Locate the cell with the specified text and output its [x, y] center coordinate. 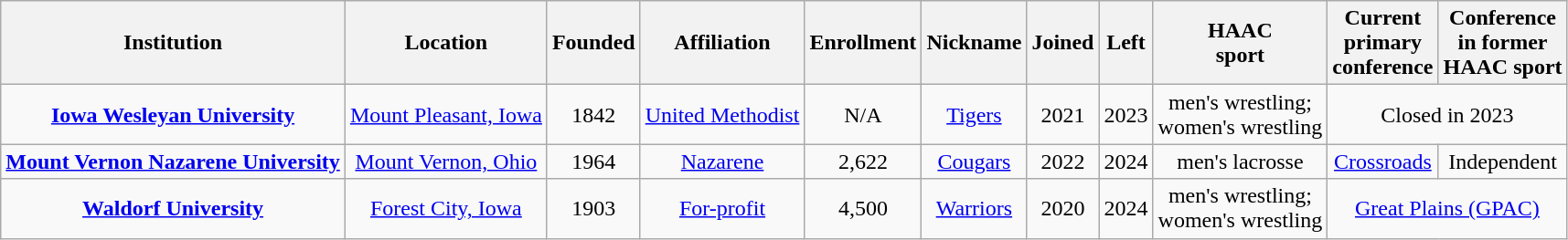
1842 [593, 115]
Independent [1503, 162]
Mount Vernon Nazarene University [174, 162]
Joined [1062, 43]
1903 [593, 208]
Cougars [975, 162]
1964 [593, 162]
Crossroads [1382, 162]
Forest City, Iowa [446, 208]
United Methodist [722, 115]
N/A [863, 115]
Warriors [975, 208]
2,622 [863, 162]
For-profit [722, 208]
2021 [1062, 115]
Closed in 2023 [1447, 115]
Currentprimaryconference [1382, 43]
Institution [174, 43]
men's lacrosse [1240, 162]
HAACsport [1240, 43]
Conferencein formerHAAC sport [1503, 43]
4,500 [863, 208]
Iowa Wesleyan University [174, 115]
2020 [1062, 208]
Mount Pleasant, Iowa [446, 115]
Location [446, 43]
Great Plains (GPAC) [1447, 208]
Founded [593, 43]
Tigers [975, 115]
Nazarene [722, 162]
2022 [1062, 162]
Nickname [975, 43]
2023 [1126, 115]
Affiliation [722, 43]
Enrollment [863, 43]
Mount Vernon, Ohio [446, 162]
Left [1126, 43]
Waldorf University [174, 208]
